Pinpoint the cell where the given text exists, returning its [X, Y] midpoint coordinate. 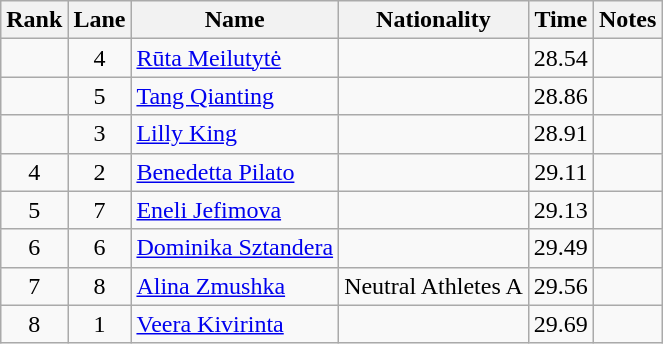
29.56 [560, 286]
Tang Qianting [235, 96]
Lilly King [235, 134]
Alina Zmushka [235, 286]
Lane [100, 20]
3 [100, 134]
Nationality [434, 20]
1 [100, 324]
29.13 [560, 210]
Veera Kivirinta [235, 324]
Name [235, 20]
29.69 [560, 324]
28.91 [560, 134]
Rūta Meilutytė [235, 58]
28.86 [560, 96]
Time [560, 20]
29.11 [560, 172]
Notes [627, 20]
29.49 [560, 248]
Eneli Jefimova [235, 210]
Rank [34, 20]
28.54 [560, 58]
2 [100, 172]
Dominika Sztandera [235, 248]
Benedetta Pilato [235, 172]
Neutral Athletes A [434, 286]
